Return the [x, y] coordinate for the center point of the cell that contains the specified text.  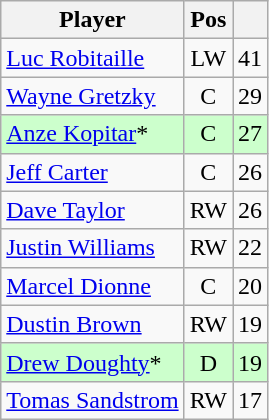
Player [92, 20]
Marcel Dionne [92, 286]
Pos [208, 20]
20 [250, 286]
LW [208, 58]
Wayne Gretzky [92, 96]
41 [250, 58]
Anze Kopitar* [92, 134]
29 [250, 96]
Dustin Brown [92, 324]
22 [250, 248]
Justin Williams [92, 248]
17 [250, 400]
Dave Taylor [92, 210]
D [208, 362]
Tomas Sandstrom [92, 400]
Jeff Carter [92, 172]
27 [250, 134]
Luc Robitaille [92, 58]
Drew Doughty* [92, 362]
